Return (X, Y) of the center of cell containing provided text 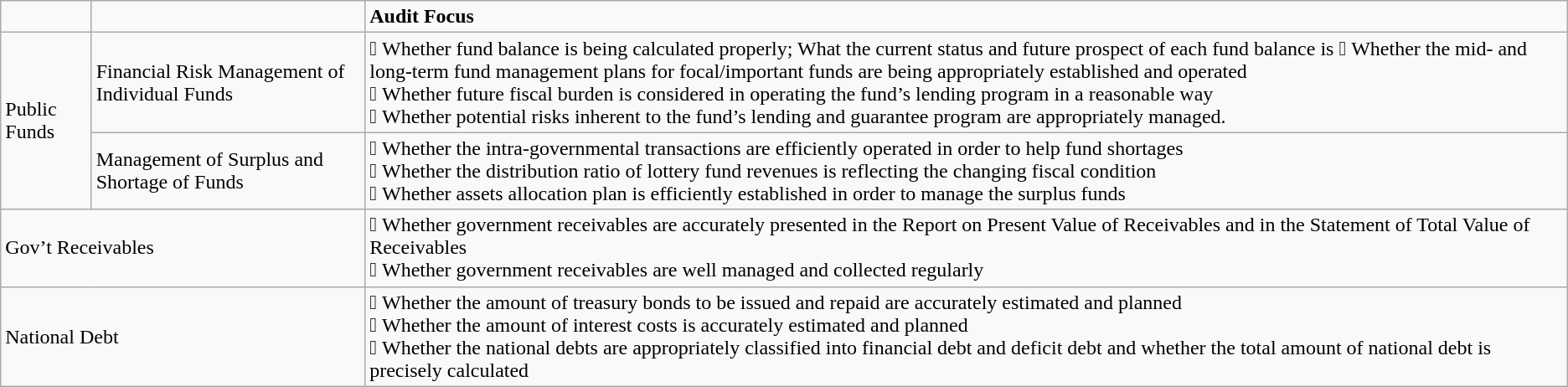
Audit Focus (967, 17)
Management of Surplus and Shortage of Funds (228, 171)
Public Funds (46, 121)
Gov’t Receivables (183, 248)
National Debt (183, 337)
Financial Risk Management of Individual Funds (228, 82)
